Provide the [x, y] coordinate of the cell's center where the given text is located.  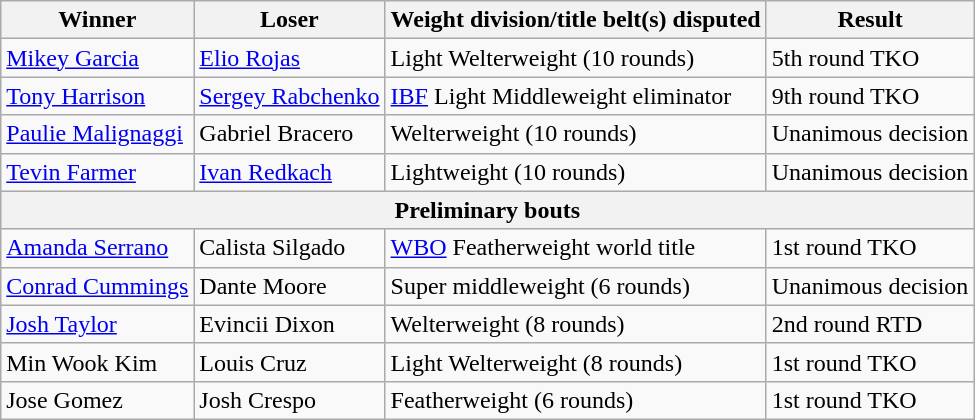
Louis Cruz [290, 362]
2nd round RTD [870, 324]
Sergey Rabchenko [290, 96]
Amanda Serrano [98, 248]
Welterweight (10 rounds) [576, 134]
Paulie Malignaggi [98, 134]
Super middleweight (6 rounds) [576, 286]
WBO Featherweight world title [576, 248]
Featherweight (6 rounds) [576, 400]
IBF Light Middleweight eliminator [576, 96]
Result [870, 20]
Lightweight (10 rounds) [576, 172]
Welterweight (8 rounds) [576, 324]
Tony Harrison [98, 96]
Loser [290, 20]
Jose Gomez [98, 400]
Dante Moore [290, 286]
Ivan Redkach [290, 172]
Elio Rojas [290, 58]
Gabriel Bracero [290, 134]
Winner [98, 20]
Evincii Dixon [290, 324]
Calista Silgado [290, 248]
Preliminary bouts [488, 210]
Mikey Garcia [98, 58]
5th round TKO [870, 58]
Tevin Farmer [98, 172]
Weight division/title belt(s) disputed [576, 20]
9th round TKO [870, 96]
Josh Crespo [290, 400]
Light Welterweight (8 rounds) [576, 362]
Light Welterweight (10 rounds) [576, 58]
Josh Taylor [98, 324]
Conrad Cummings [98, 286]
Min Wook Kim [98, 362]
